Determine the [X, Y] coordinate at the center of the cell enclosing the given text.  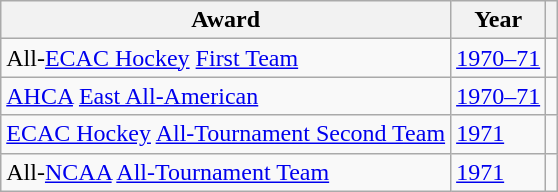
AHCA East All-American [226, 96]
ECAC Hockey All-Tournament Second Team [226, 134]
All-NCAA All-Tournament Team [226, 172]
All-ECAC Hockey First Team [226, 58]
Award [226, 20]
Year [498, 20]
